Identify which cell holds the provided text, then report its [X, Y] central coordinate. 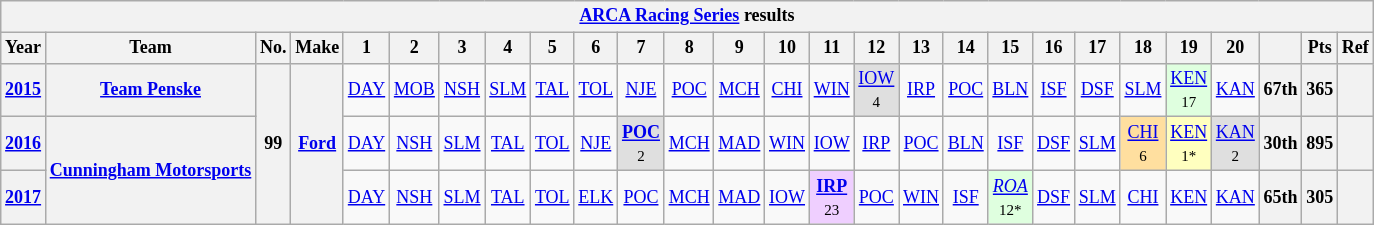
KEN1* [1189, 144]
1 [366, 48]
6 [596, 48]
20 [1235, 48]
4 [508, 48]
18 [1143, 48]
POC2 [642, 144]
67th [1280, 90]
2016 [24, 144]
Ford [318, 144]
895 [1320, 144]
365 [1320, 90]
16 [1054, 48]
MOB [415, 90]
Team [150, 48]
12 [876, 48]
KEN17 [1189, 90]
KAN2 [1235, 144]
15 [1010, 48]
65th [1280, 197]
10 [788, 48]
KEN [1189, 197]
Make [318, 48]
Cunningham Motorsports [150, 170]
ROA12* [1010, 197]
7 [642, 48]
Team Penske [150, 90]
2015 [24, 90]
8 [689, 48]
Year [24, 48]
IRP23 [832, 197]
2 [415, 48]
9 [740, 48]
17 [1097, 48]
11 [832, 48]
5 [552, 48]
14 [966, 48]
30th [1280, 144]
3 [462, 48]
IOW4 [876, 90]
19 [1189, 48]
Ref [1356, 48]
ELK [596, 197]
Pts [1320, 48]
99 [274, 144]
13 [922, 48]
2017 [24, 197]
No. [274, 48]
ARCA Racing Series results [687, 16]
305 [1320, 197]
CHI6 [1143, 144]
